Scan for the cell matching the given text and deliver its (X, Y) coordinate at center. 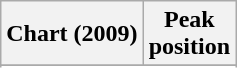
Peakposition (189, 34)
Chart (2009) (72, 34)
